Scan for the cell matching the given text and deliver its [x, y] coordinate at center. 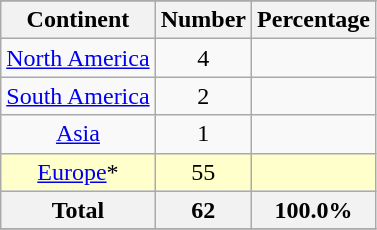
Number [203, 20]
Continent [78, 20]
South America [78, 96]
100.0% [314, 210]
55 [203, 172]
2 [203, 96]
Asia [78, 134]
North America [78, 58]
Percentage [314, 20]
62 [203, 210]
4 [203, 58]
1 [203, 134]
Total [78, 210]
Europe* [78, 172]
